Identify which cell holds the provided text, then report its (x, y) central coordinate. 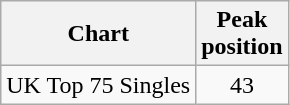
43 (242, 85)
UK Top 75 Singles (98, 85)
Chart (98, 34)
Peakposition (242, 34)
